Identify which cell holds the provided text, then report its [X, Y] central coordinate. 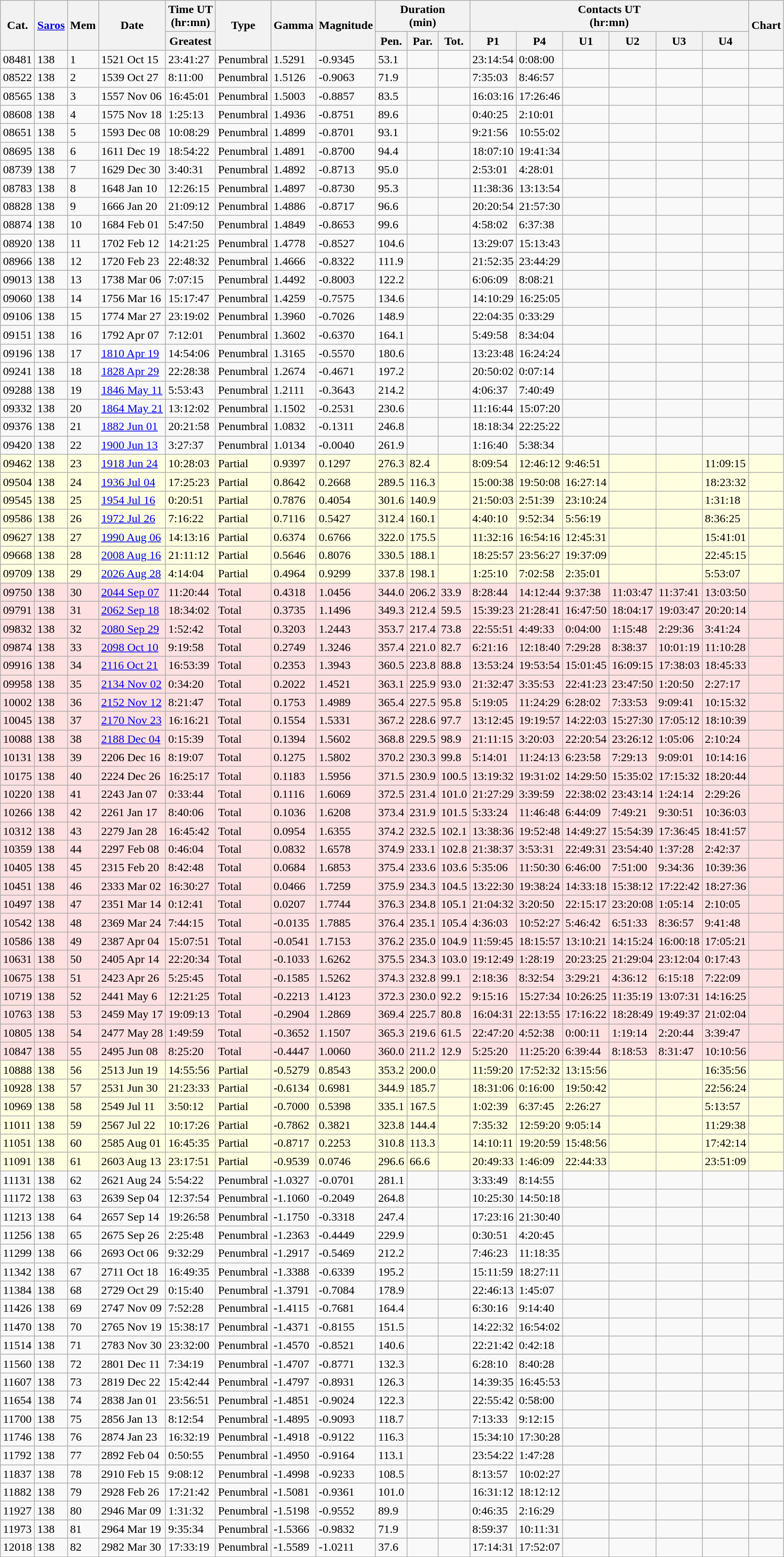
-0.3318 [345, 1217]
22:20:54 [586, 739]
0.1753 [294, 702]
2:42:37 [726, 849]
19:53:54 [539, 666]
231.4 [423, 794]
11213 [17, 1217]
6:37:38 [539, 224]
23:12:04 [679, 959]
17:23:16 [493, 1217]
1.4123 [345, 996]
6:30:16 [493, 1308]
0.2253 [345, 1143]
0:40:25 [493, 114]
2765 Nov 19 [132, 1327]
2423 Apr 26 [132, 978]
23:41:27 [190, 59]
22:13:55 [539, 1015]
20:49:33 [493, 1162]
0.9299 [345, 574]
12:37:54 [190, 1198]
15:13:43 [539, 243]
53 [83, 1015]
-0.0701 [345, 1180]
-1.1750 [294, 1217]
2:10:24 [726, 739]
1.4886 [294, 206]
375.9 [391, 886]
18:54:22 [190, 151]
09288 [17, 390]
10088 [17, 739]
19:09:13 [190, 1015]
7:44:15 [190, 923]
-0.7862 [294, 1125]
08522 [17, 78]
11:09:15 [726, 463]
11172 [17, 1198]
1:25:10 [493, 574]
2892 Feb 04 [132, 1456]
63 [83, 1198]
29 [83, 574]
1.0134 [294, 445]
1.6355 [345, 831]
11131 [17, 1180]
11837 [17, 1474]
21:09:12 [190, 206]
323.8 [391, 1125]
2080 Sep 29 [132, 629]
11:29:38 [726, 1125]
11792 [17, 1456]
-1.4115 [294, 1308]
11:50:30 [539, 868]
2206 Dec 16 [132, 757]
8:08:21 [539, 280]
-0.9024 [345, 1400]
8:12:54 [190, 1418]
38 [83, 739]
2188 Dec 04 [132, 739]
14:10:29 [493, 298]
5:35:06 [493, 868]
Time UT(hr:mn) [190, 16]
20 [83, 408]
229.5 [423, 739]
1828 Apr 29 [132, 372]
8:14:55 [539, 1180]
6:28:02 [586, 702]
17:52:32 [539, 1070]
374.2 [391, 831]
2874 Jan 23 [132, 1437]
212.4 [423, 611]
67 [83, 1272]
15:35:02 [633, 776]
16:30:27 [190, 886]
18:18:34 [493, 427]
126.3 [391, 1382]
0.2353 [294, 666]
230.3 [423, 757]
95.0 [391, 169]
-1.4707 [294, 1363]
20:20:54 [493, 206]
21:30:40 [539, 1217]
9:08:12 [190, 1474]
2333 Mar 02 [132, 886]
8:42:48 [190, 868]
0:15:40 [190, 1290]
19 [83, 390]
-0.5570 [345, 353]
55 [83, 1051]
0.1554 [294, 721]
14:12:44 [539, 592]
10:10:56 [726, 1051]
99.1 [454, 978]
-1.4998 [294, 1474]
164.4 [391, 1308]
18:45:33 [726, 666]
19:41:34 [539, 151]
2026 Aug 28 [132, 574]
6:37:45 [539, 1106]
10675 [17, 978]
10266 [17, 812]
7:13:33 [493, 1418]
140.9 [423, 500]
9:52:34 [539, 518]
5:53:07 [726, 574]
16:16:21 [190, 721]
9 [83, 206]
11:03:47 [633, 592]
10:14:16 [726, 757]
15:17:47 [190, 298]
13:03:50 [726, 592]
19:50:08 [539, 482]
95.3 [391, 188]
Chart [766, 25]
195.2 [391, 1272]
17:25:23 [190, 482]
2801 Dec 11 [132, 1363]
10:08:29 [190, 133]
16:45:01 [190, 96]
14:29:50 [586, 776]
08651 [17, 133]
09627 [17, 537]
185.7 [423, 1088]
10805 [17, 1033]
09874 [17, 647]
9:32:29 [190, 1253]
371.5 [391, 776]
2:35:01 [586, 574]
0.0954 [294, 831]
0.5646 [294, 556]
2513 Jun 19 [132, 1070]
6:39:44 [586, 1051]
0:17:43 [726, 959]
7:22:09 [726, 978]
1:28:19 [539, 959]
0.2668 [345, 482]
0.1275 [294, 757]
25 [83, 500]
1.2674 [294, 372]
3:20:03 [539, 739]
1:15:48 [633, 629]
Pen. [391, 41]
19:50:42 [586, 1088]
9:21:56 [493, 133]
3:39:47 [726, 1033]
1.5262 [345, 978]
2838 Jan 01 [132, 1400]
1882 Jun 01 [132, 427]
1:20:50 [679, 684]
10:39:36 [726, 868]
-0.7084 [345, 1290]
18:15:57 [539, 941]
8:18:53 [633, 1051]
0:08:00 [539, 59]
18:31:06 [493, 1088]
134.6 [391, 298]
0.8543 [345, 1070]
12018 [17, 1547]
2:20:44 [679, 1033]
375.5 [391, 959]
22:04:35 [493, 317]
10:28:03 [190, 463]
4:40:10 [493, 518]
370.2 [391, 757]
5 [83, 133]
59.5 [454, 611]
13:29:07 [493, 243]
12:18:40 [539, 647]
0.8642 [294, 482]
-1.0211 [345, 1547]
1.1507 [345, 1033]
5:46:42 [586, 923]
369.4 [391, 1015]
2856 Jan 13 [132, 1418]
2:26:27 [586, 1106]
11:38:36 [493, 188]
16:54:16 [539, 537]
8:31:47 [679, 1051]
221.0 [423, 647]
6:06:09 [493, 280]
3:27:37 [190, 445]
105.1 [454, 904]
4:49:33 [539, 629]
19:37:09 [586, 556]
349.3 [391, 611]
7:02:58 [539, 574]
15:54:39 [633, 831]
13:23:48 [493, 353]
31 [83, 611]
229.9 [391, 1235]
15:39:23 [493, 611]
1864 May 21 [132, 408]
-0.6339 [345, 1272]
9:41:48 [726, 923]
10631 [17, 959]
17:26:46 [539, 96]
0.4964 [294, 574]
64 [83, 1217]
43 [83, 831]
178.9 [391, 1290]
1.5291 [294, 59]
18:41:57 [726, 831]
14:55:56 [190, 1070]
65 [83, 1235]
P4 [539, 41]
148.9 [391, 317]
9:14:40 [539, 1308]
0:16:00 [539, 1088]
374.3 [391, 978]
18:27:36 [726, 886]
8:28:44 [493, 592]
20:50:02 [493, 372]
66.6 [423, 1162]
1918 Jun 24 [132, 463]
0:34:20 [190, 684]
312.4 [391, 518]
1.5331 [345, 721]
2:53:01 [493, 169]
-1.4851 [294, 1400]
-0.9361 [345, 1492]
12:26:15 [190, 188]
2116 Oct 21 [132, 666]
1900 Jun 13 [132, 445]
113.3 [423, 1143]
9:19:58 [190, 647]
20:23:25 [586, 959]
1756 Mar 16 [132, 298]
164.1 [391, 335]
-0.6134 [294, 1088]
11:24:13 [539, 757]
37 [83, 721]
230.9 [423, 776]
14:15:24 [633, 941]
09462 [17, 463]
188.1 [423, 556]
Type [243, 25]
-0.9233 [345, 1474]
11:59:20 [493, 1070]
-0.8322 [345, 262]
Par. [423, 41]
09545 [17, 500]
6:21:16 [493, 647]
0.0746 [345, 1162]
10:02:27 [539, 1474]
4 [83, 114]
11927 [17, 1511]
2351 Mar 14 [132, 904]
11746 [17, 1437]
0.0466 [294, 886]
5:14:01 [493, 757]
10451 [17, 886]
17:05:21 [726, 941]
23:20:08 [633, 904]
2:18:36 [493, 978]
6:46:00 [586, 868]
-0.4671 [345, 372]
2:10:05 [726, 904]
1.4492 [294, 280]
104.9 [454, 941]
2279 Jan 28 [132, 831]
09196 [17, 353]
2928 Feb 26 [132, 1492]
11051 [17, 1143]
-0.2904 [294, 1015]
-1.5081 [294, 1492]
-0.0541 [294, 941]
61.5 [454, 1033]
13 [83, 280]
0.1183 [294, 776]
118.7 [391, 1418]
1.4666 [294, 262]
Greatest [190, 41]
18:20:44 [726, 776]
1.7744 [345, 904]
17:15:32 [679, 776]
376.2 [391, 941]
-1.2363 [294, 1235]
9:37:38 [586, 592]
1:02:39 [493, 1106]
-0.9122 [345, 1437]
22:55:51 [493, 629]
34 [83, 666]
21:27:29 [493, 794]
14 [83, 298]
16:53:39 [190, 666]
2315 Feb 20 [132, 868]
3 [83, 96]
-0.9164 [345, 1456]
22:41:23 [586, 684]
22:56:24 [726, 1088]
10312 [17, 831]
10497 [17, 904]
7:12:01 [190, 335]
1.4936 [294, 114]
17:16:22 [586, 1015]
08739 [17, 169]
227.5 [423, 702]
2243 Jan 07 [132, 794]
6 [83, 151]
1593 Dec 08 [132, 133]
2224 Dec 26 [132, 776]
2405 Apr 14 [132, 959]
17:21:42 [190, 1492]
-0.5279 [294, 1070]
1.3602 [294, 335]
376.3 [391, 904]
36 [83, 702]
1.4899 [294, 133]
46 [83, 886]
7:07:15 [190, 280]
214.2 [391, 390]
11 [83, 243]
100.5 [454, 776]
1.2869 [345, 1015]
98.9 [454, 739]
2134 Nov 02 [132, 684]
19:20:59 [539, 1143]
71 [83, 1345]
08874 [17, 224]
40 [83, 776]
23:54:22 [493, 1456]
-0.8751 [345, 114]
11:32:16 [493, 537]
73 [83, 1382]
Saros [51, 25]
0:58:00 [539, 1400]
2459 May 17 [132, 1015]
7:46:23 [493, 1253]
140.6 [391, 1345]
09060 [17, 298]
-1.0327 [294, 1180]
1990 Aug 06 [132, 537]
0:33:44 [190, 794]
-0.8653 [345, 224]
96.6 [391, 206]
0.7116 [294, 518]
10175 [17, 776]
18:07:10 [493, 151]
13:15:56 [586, 1070]
14:22:03 [586, 721]
10586 [17, 941]
-0.8931 [345, 1382]
2062 Sep 18 [132, 611]
7:33:53 [633, 702]
18:34:02 [190, 611]
13:07:31 [679, 996]
09750 [17, 592]
296.6 [391, 1162]
111.9 [391, 262]
102.1 [454, 831]
2603 Aug 13 [132, 1162]
19:49:37 [679, 1015]
57 [83, 1088]
4:14:04 [190, 574]
197.2 [391, 372]
15:27:34 [539, 996]
10:15:32 [726, 702]
0.1394 [294, 739]
23:26:12 [633, 739]
15:41:01 [726, 537]
21 [83, 427]
12:21:25 [190, 996]
-1.4797 [294, 1382]
10:55:02 [539, 133]
2:29:26 [726, 794]
160.1 [423, 518]
09586 [17, 518]
8:13:57 [493, 1474]
15:11:59 [493, 1272]
-0.8527 [345, 243]
-0.1311 [345, 427]
21:29:04 [633, 959]
0:30:51 [493, 1235]
1539 Oct 27 [132, 78]
4:20:45 [539, 1235]
0.2022 [294, 684]
09791 [17, 611]
32 [83, 629]
1936 Jul 04 [132, 482]
103.6 [454, 868]
16:35:56 [726, 1070]
1810 Apr 19 [132, 353]
276.3 [391, 463]
15:38:17 [190, 1327]
1.7153 [345, 941]
3:20:50 [539, 904]
2567 Jul 22 [132, 1125]
372.5 [391, 794]
2693 Oct 06 [132, 1253]
19:03:47 [679, 611]
10:52:27 [539, 923]
-0.9539 [294, 1162]
17:05:12 [679, 721]
68 [83, 1290]
11:25:20 [539, 1051]
45 [83, 868]
2729 Oct 29 [132, 1290]
167.5 [423, 1106]
-1.4371 [294, 1327]
09709 [17, 574]
10847 [17, 1051]
0.4318 [294, 592]
30 [83, 592]
232.8 [423, 978]
11700 [17, 1418]
7:34:19 [190, 1363]
1792 Apr 07 [132, 335]
17:22:42 [679, 886]
235.0 [423, 941]
10131 [17, 757]
6:44:09 [586, 812]
2152 Nov 12 [132, 702]
7:29:28 [586, 647]
-1.2917 [294, 1253]
8 [83, 188]
198.1 [423, 574]
14:22:32 [493, 1327]
9:12:15 [539, 1418]
23:51:09 [726, 1162]
144.4 [423, 1125]
1972 Jul 26 [132, 518]
9:30:51 [679, 812]
0.2749 [294, 647]
5:25:20 [493, 1051]
09013 [17, 280]
10928 [17, 1088]
13:19:32 [493, 776]
13:53:24 [493, 666]
105.4 [454, 923]
-0.0135 [294, 923]
365.3 [391, 1033]
16:54:02 [539, 1327]
1.4259 [294, 298]
16:27:14 [586, 482]
7 [83, 169]
27 [83, 537]
10719 [17, 996]
-0.8713 [345, 169]
-0.7026 [345, 317]
22:55:42 [493, 1400]
1954 Jul 16 [132, 500]
2098 Oct 10 [132, 647]
2819 Dec 22 [132, 1382]
113.1 [391, 1456]
15:01:45 [586, 666]
11560 [17, 1363]
80.8 [454, 1015]
08966 [17, 262]
6:51:33 [633, 923]
23:19:02 [190, 317]
U3 [679, 41]
09376 [17, 427]
372.3 [391, 996]
360.0 [391, 1051]
59 [83, 1125]
375.4 [391, 868]
1:25:13 [190, 114]
11:16:44 [493, 408]
11:59:45 [493, 941]
1.3943 [345, 666]
360.5 [391, 666]
200.0 [423, 1070]
17:38:03 [679, 666]
330.5 [391, 556]
15:27:30 [633, 721]
0.5427 [345, 518]
1:16:40 [493, 445]
16:31:12 [493, 1492]
4:06:37 [493, 390]
99.8 [454, 757]
1684 Feb 01 [132, 224]
7:35:03 [493, 78]
337.8 [391, 574]
-0.1585 [294, 978]
22:28:38 [190, 372]
21:50:03 [493, 500]
2:16:29 [539, 1511]
14:10:11 [493, 1143]
0.1116 [294, 794]
15:34:10 [493, 1437]
23:47:50 [633, 684]
18:10:39 [726, 721]
1.5003 [294, 96]
19:26:58 [190, 1217]
5:54:22 [190, 1180]
0.3735 [294, 611]
247.4 [391, 1217]
72 [83, 1363]
20:21:58 [190, 427]
11607 [17, 1382]
1:24:14 [679, 794]
10763 [17, 1015]
5:25:45 [190, 978]
21:32:47 [493, 684]
19:31:02 [539, 776]
09668 [17, 556]
1629 Dec 30 [132, 169]
-0.2531 [345, 408]
22:45:15 [726, 556]
0:33:29 [539, 317]
11342 [17, 1272]
2044 Sep 07 [132, 592]
9:05:14 [586, 1125]
14:54:06 [190, 353]
2:10:01 [539, 114]
4:58:02 [493, 224]
2531 Jun 30 [132, 1088]
1:46:09 [539, 1162]
230.6 [391, 408]
1.3960 [294, 317]
13:22:30 [493, 886]
60 [83, 1143]
8:21:47 [190, 702]
08565 [17, 96]
3:50:12 [190, 1106]
104.6 [391, 243]
7:52:28 [190, 1308]
23:17:51 [190, 1162]
2477 May 28 [132, 1033]
225.9 [423, 684]
22 [83, 445]
28 [83, 556]
22:38:02 [586, 794]
-0.7000 [294, 1106]
74 [83, 1400]
0.0832 [294, 849]
11470 [17, 1327]
1648 Jan 10 [132, 188]
6:15:18 [679, 978]
15:38:12 [633, 886]
0:46:35 [493, 1511]
0:12:41 [190, 904]
10045 [17, 721]
95.8 [454, 702]
14:39:35 [493, 1382]
10:01:19 [679, 647]
2783 Nov 30 [132, 1345]
3:29:21 [586, 978]
14:49:27 [586, 831]
14:50:18 [539, 1198]
76 [83, 1437]
12:46:12 [539, 463]
101.5 [454, 812]
10 [83, 224]
-0.2213 [294, 996]
2369 Mar 24 [132, 923]
13:13:54 [539, 188]
58 [83, 1106]
9:46:51 [586, 463]
11011 [17, 1125]
2549 Jul 11 [132, 1106]
1575 Nov 18 [132, 114]
5:33:24 [493, 812]
18:27:11 [539, 1272]
1.7885 [345, 923]
9:35:34 [190, 1529]
367.2 [391, 721]
1.4778 [294, 243]
353.7 [391, 629]
1:45:07 [539, 1290]
89.6 [391, 114]
24 [83, 482]
7:49:21 [633, 812]
14:33:18 [586, 886]
82.7 [454, 647]
223.8 [423, 666]
11973 [17, 1529]
2675 Sep 26 [132, 1235]
8:32:54 [539, 978]
9:34:36 [679, 868]
0:07:14 [539, 372]
16:45:35 [190, 1143]
22:15:17 [586, 904]
10002 [17, 702]
-0.9345 [345, 59]
1720 Feb 23 [132, 262]
Magnitude [345, 25]
19:52:48 [539, 831]
10:17:26 [190, 1125]
3:40:31 [190, 169]
5:13:57 [726, 1106]
7:35:32 [493, 1125]
1 [83, 59]
-1.5198 [294, 1511]
1557 Nov 06 [132, 96]
15:07:51 [190, 941]
0.6374 [294, 537]
211.2 [423, 1051]
17:42:14 [726, 1143]
78 [83, 1474]
66 [83, 1253]
23:10:24 [586, 500]
1.6578 [345, 849]
08608 [17, 114]
2964 Mar 19 [132, 1529]
-0.8155 [345, 1327]
363.1 [391, 684]
51 [83, 978]
11256 [17, 1235]
81 [83, 1529]
Date [132, 25]
0:04:00 [586, 629]
8:46:57 [539, 78]
11384 [17, 1290]
09916 [17, 666]
42 [83, 812]
234.8 [423, 904]
0.0684 [294, 868]
19:19:57 [539, 721]
-0.8003 [345, 280]
264.8 [391, 1198]
1:05:06 [679, 739]
0:46:04 [190, 849]
301.6 [391, 500]
08783 [17, 188]
17 [83, 353]
11:35:19 [633, 996]
206.2 [423, 592]
22:47:20 [493, 1033]
23:54:40 [633, 849]
0.6981 [345, 1088]
7:29:13 [633, 757]
14:16:25 [726, 996]
212.2 [391, 1253]
-0.0040 [345, 445]
56 [83, 1070]
21:11:12 [190, 556]
175.5 [423, 537]
2495 Jun 08 [132, 1051]
-0.8521 [345, 1345]
8:38:37 [633, 647]
18:23:32 [726, 482]
5:19:05 [493, 702]
10542 [17, 923]
08828 [17, 206]
15:00:38 [493, 482]
0.3821 [345, 1125]
13:12:02 [190, 408]
99.6 [391, 224]
-0.7681 [345, 1308]
180.6 [391, 353]
89.9 [391, 1511]
1.0832 [294, 427]
11426 [17, 1308]
-0.8700 [345, 151]
21:11:15 [493, 739]
2:27:17 [726, 684]
0.1036 [294, 812]
-1.5366 [294, 1529]
-0.8701 [345, 133]
1:52:42 [190, 629]
26 [83, 518]
368.8 [391, 739]
-0.9063 [345, 78]
21:04:32 [493, 904]
353.2 [391, 1070]
0.3203 [294, 629]
3:53:31 [539, 849]
10:36:03 [726, 812]
1.5602 [345, 739]
23 [83, 463]
08695 [17, 151]
1.7259 [345, 886]
132.3 [391, 1363]
61 [83, 1162]
344.0 [391, 592]
4:28:01 [539, 169]
1.4989 [345, 702]
16:03:16 [493, 96]
-0.9093 [345, 1418]
22:21:42 [493, 1345]
21:02:04 [726, 1015]
8:36:25 [726, 518]
10888 [17, 1070]
8:40:28 [539, 1363]
1.3246 [345, 647]
23:14:54 [493, 59]
8:25:20 [190, 1051]
11091 [17, 1162]
2:51:39 [539, 500]
1.5126 [294, 78]
1.3165 [294, 353]
97.7 [454, 721]
376.4 [391, 923]
335.1 [391, 1106]
1.5956 [345, 776]
10969 [17, 1106]
7:51:00 [633, 868]
0.5398 [345, 1106]
1:31:18 [726, 500]
23:44:29 [539, 262]
2387 Apr 04 [132, 941]
102.8 [454, 849]
0.6766 [345, 537]
122.2 [391, 280]
09420 [17, 445]
-1.1060 [294, 1198]
21:38:37 [493, 849]
16:45:53 [539, 1382]
0.0207 [294, 904]
17:52:07 [539, 1547]
70 [83, 1327]
4:52:38 [539, 1033]
11:24:29 [539, 702]
37.6 [391, 1547]
217.4 [423, 629]
22:20:34 [190, 959]
77 [83, 1456]
15:07:20 [539, 408]
09832 [17, 629]
09504 [17, 482]
82.4 [423, 463]
2639 Sep 04 [132, 1198]
3:41:24 [726, 629]
1:31:32 [190, 1511]
U2 [633, 41]
-0.6370 [345, 335]
19:38:24 [539, 886]
16:32:19 [190, 1437]
-0.9832 [345, 1529]
18:28:49 [633, 1015]
1.4892 [294, 169]
6:23:58 [586, 757]
1:49:59 [190, 1033]
2657 Sep 14 [132, 1217]
-1.4895 [294, 1418]
Gamma [294, 25]
93.0 [454, 684]
16:09:15 [633, 666]
50 [83, 959]
79 [83, 1492]
10405 [17, 868]
15:48:56 [586, 1143]
73.8 [454, 629]
10:26:25 [586, 996]
1738 Mar 06 [132, 280]
-0.5469 [345, 1253]
23:32:00 [190, 1345]
1666 Jan 20 [132, 206]
3:35:53 [539, 684]
374.9 [391, 849]
365.4 [391, 702]
373.4 [391, 812]
2261 Jan 17 [132, 812]
93.1 [391, 133]
94.4 [391, 151]
310.8 [391, 1143]
-1.4570 [294, 1345]
1521 Oct 15 [132, 59]
80 [83, 1511]
11:37:41 [679, 592]
16:45:42 [190, 831]
0.9397 [294, 463]
3:33:49 [493, 1180]
-0.3643 [345, 390]
344.9 [391, 1088]
U1 [586, 41]
16:00:18 [679, 941]
230.0 [423, 996]
39 [83, 757]
261.9 [391, 445]
1.0456 [345, 592]
16:25:05 [539, 298]
Cat. [17, 25]
18:25:57 [493, 556]
35 [83, 684]
1:05:14 [679, 904]
69 [83, 1308]
23:56:27 [539, 556]
20:20:14 [726, 611]
5:38:34 [539, 445]
1.4897 [294, 188]
11:10:28 [726, 647]
P1 [493, 41]
1.6262 [345, 959]
17:14:31 [493, 1547]
16 [83, 335]
17:33:19 [190, 1547]
0:50:55 [190, 1456]
5:47:50 [190, 224]
1:19:14 [633, 1033]
0.8076 [345, 556]
83.5 [391, 96]
Mem [83, 25]
-0.4447 [294, 1051]
281.1 [391, 1180]
2008 Aug 16 [132, 556]
1.2443 [345, 629]
1.4849 [294, 224]
44 [83, 849]
231.9 [423, 812]
-0.1033 [294, 959]
53.1 [391, 59]
9:09:01 [679, 757]
233.1 [423, 849]
Contacts UT(hr:mn) [609, 16]
23:43:14 [633, 794]
12:59:20 [539, 1125]
7:16:22 [190, 518]
33 [83, 647]
-1.3388 [294, 1272]
8:19:07 [190, 757]
18:04:17 [633, 611]
14:13:16 [190, 537]
62 [83, 1180]
-1.4950 [294, 1456]
5:53:43 [190, 390]
49 [83, 941]
151.5 [391, 1327]
-0.2049 [345, 1198]
1:47:28 [539, 1456]
21:23:33 [190, 1088]
13:12:45 [493, 721]
5:49:58 [493, 335]
33.9 [454, 592]
23:56:51 [190, 1400]
10359 [17, 849]
09151 [17, 335]
1.1496 [345, 611]
88.8 [454, 666]
-0.3652 [294, 1033]
0:15:39 [190, 739]
15:42:44 [190, 1382]
75 [83, 1418]
-0.8730 [345, 188]
322.0 [391, 537]
357.4 [391, 647]
2:29:36 [679, 629]
Tot. [454, 41]
104.5 [454, 886]
235.1 [423, 923]
1:37:28 [679, 849]
12.9 [454, 1051]
18 [83, 372]
08481 [17, 59]
1.5802 [345, 757]
232.5 [423, 831]
11:20:44 [190, 592]
17:36:45 [679, 831]
16:25:17 [190, 776]
Duration(min) [423, 16]
1.6069 [345, 794]
-1.3791 [294, 1290]
09106 [17, 317]
22:49:31 [586, 849]
16:04:31 [493, 1015]
-1.5589 [294, 1547]
103.0 [454, 959]
2 [83, 78]
09332 [17, 408]
1.2111 [294, 390]
15 [83, 317]
48 [83, 923]
4:36:03 [493, 923]
54 [83, 1033]
11299 [17, 1253]
246.8 [391, 427]
19:12:49 [493, 959]
8:11:00 [190, 78]
1846 May 11 [132, 390]
219.6 [423, 1033]
1.4891 [294, 151]
10:25:30 [493, 1198]
1.1502 [294, 408]
-0.7575 [345, 298]
8:09:54 [493, 463]
1702 Feb 12 [132, 243]
1.0060 [345, 1051]
-0.8857 [345, 96]
82 [83, 1547]
16:24:24 [539, 353]
2441 May 6 [132, 996]
11:18:35 [539, 1253]
22:44:33 [586, 1162]
1.6853 [345, 868]
0:42:18 [539, 1345]
11882 [17, 1492]
2170 Nov 23 [132, 721]
2621 Aug 24 [132, 1180]
17:30:28 [539, 1437]
22:25:22 [539, 427]
0.4054 [345, 500]
1774 Mar 27 [132, 317]
9:09:41 [679, 702]
-1.4918 [294, 1437]
1.4521 [345, 684]
16:49:35 [190, 1272]
-0.4449 [345, 1235]
228.6 [423, 721]
1611 Dec 19 [132, 151]
52 [83, 996]
21:52:35 [493, 262]
18:12:12 [539, 1492]
U4 [726, 41]
2:25:48 [190, 1235]
11:46:48 [539, 812]
10220 [17, 794]
11654 [17, 1400]
3:39:59 [539, 794]
1.6208 [345, 812]
21:57:30 [539, 206]
8:40:06 [190, 812]
2747 Nov 09 [132, 1308]
12:45:31 [586, 537]
10:11:31 [539, 1529]
12 [83, 262]
0:20:51 [190, 500]
0.1297 [345, 463]
233.6 [423, 868]
225.7 [423, 1015]
09958 [17, 684]
22:46:13 [493, 1290]
108.5 [391, 1474]
13:10:21 [586, 941]
92.2 [454, 996]
2982 Mar 30 [132, 1547]
2585 Aug 01 [132, 1143]
0:00:11 [586, 1033]
11514 [17, 1345]
7:40:49 [539, 390]
2297 Feb 08 [132, 849]
0.7876 [294, 500]
2946 Mar 09 [132, 1511]
9:15:16 [493, 996]
-0.8771 [345, 1363]
22:48:32 [190, 262]
47 [83, 904]
4:36:12 [633, 978]
122.3 [391, 1400]
13:38:36 [493, 831]
2711 Oct 18 [132, 1272]
-0.9552 [345, 1511]
289.5 [391, 482]
5:56:19 [586, 518]
21:28:41 [539, 611]
8:34:04 [539, 335]
2910 Feb 15 [132, 1474]
16:47:50 [586, 611]
14:21:25 [190, 243]
08920 [17, 243]
6:28:10 [493, 1363]
09241 [17, 372]
41 [83, 794]
8:36:57 [679, 923]
8:59:37 [493, 1529]
